Capture the cell that displays the provided text and extract its [x, y] central coordinate. 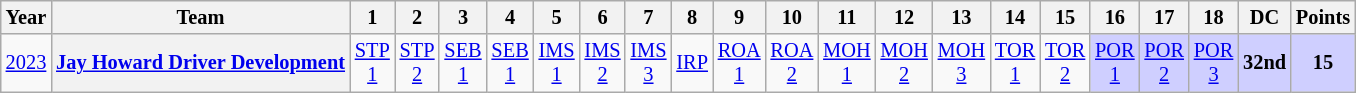
Year [26, 17]
16 [1114, 17]
Points [1323, 17]
MOH2 [904, 63]
IMS1 [557, 63]
18 [1214, 17]
9 [740, 17]
IMS2 [603, 63]
TOR1 [1015, 63]
13 [962, 17]
POR3 [1214, 63]
8 [692, 17]
Team [200, 17]
IRP [692, 63]
DC [1264, 17]
17 [1164, 17]
4 [510, 17]
2 [418, 17]
ROA2 [792, 63]
7 [648, 17]
11 [846, 17]
STP1 [372, 63]
32nd [1264, 63]
STP2 [418, 63]
IMS3 [648, 63]
2023 [26, 63]
POR2 [1164, 63]
5 [557, 17]
14 [1015, 17]
10 [792, 17]
TOR2 [1065, 63]
6 [603, 17]
POR1 [1114, 63]
3 [462, 17]
MOH1 [846, 63]
12 [904, 17]
MOH3 [962, 63]
ROA1 [740, 63]
1 [372, 17]
Jay Howard Driver Development [200, 63]
